Detect which cell encompasses the target text, then output its (X, Y) center coordinate. 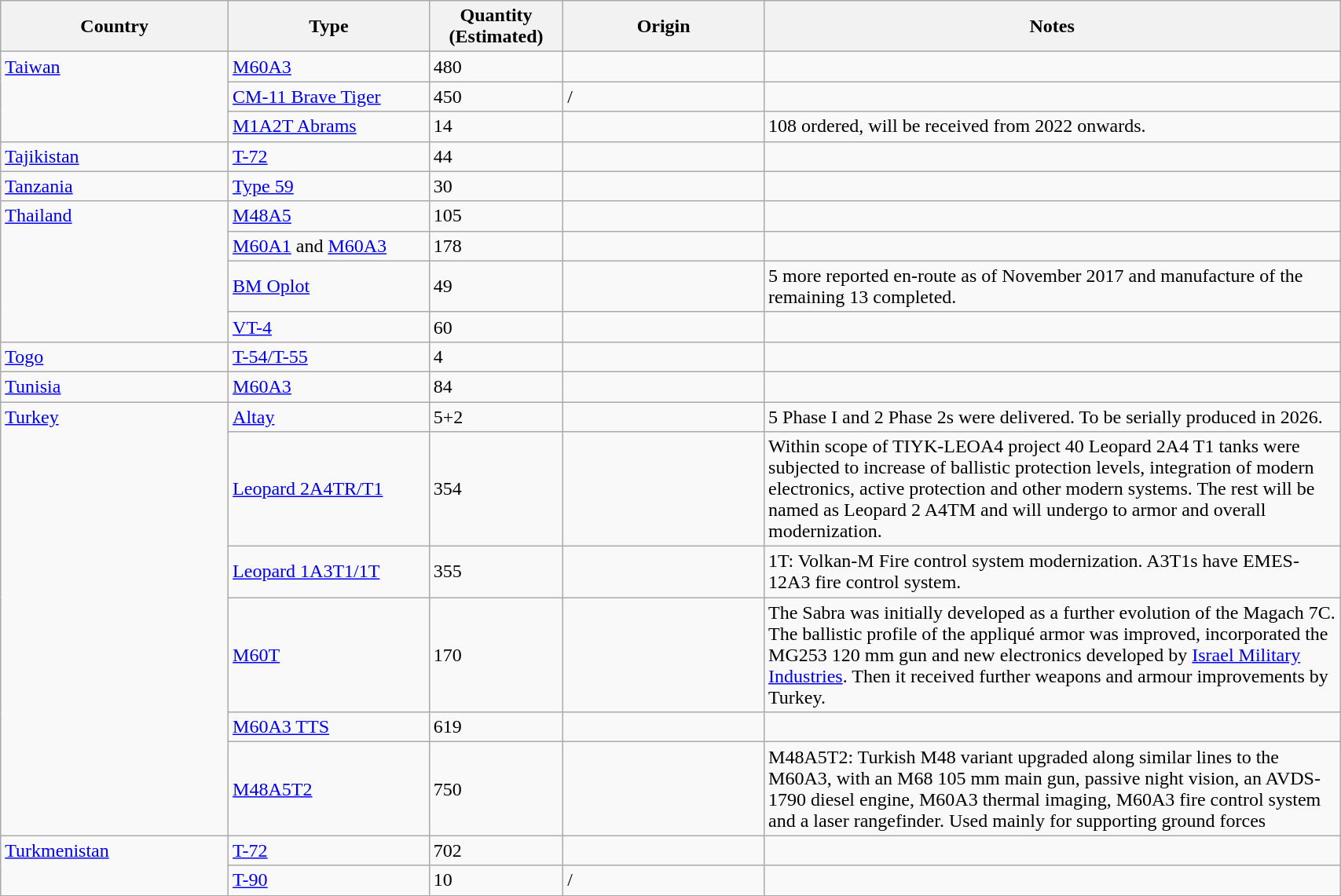
49 (496, 286)
480 (496, 67)
5 Phase I and 2 Phase 2s were delivered. To be serially produced in 2026. (1053, 417)
108 ordered, will be received from 2022 onwards. (1053, 126)
30 (496, 186)
178 (496, 246)
Country (115, 27)
44 (496, 156)
5 more reported en-route as of November 2017 and manufacture of the remaining 13 completed. (1053, 286)
619 (496, 727)
Tunisia (115, 386)
T-54/T-55 (329, 357)
M48A5T2 (329, 788)
Type (329, 27)
105 (496, 216)
Turkey (115, 619)
Leopard 2A4TR/T1 (329, 489)
355 (496, 572)
1T: Volkan-M Fire control system modernization. A3T1s have EMES-12A3 fire control system. (1053, 572)
M1A2T Abrams (329, 126)
Togo (115, 357)
Tanzania (115, 186)
Leopard 1A3T1/1T (329, 572)
CM-11 Brave Tiger (329, 97)
60 (496, 327)
14 (496, 126)
4 (496, 357)
BM Oplot (329, 286)
170 (496, 655)
Turkmenistan (115, 865)
Type 59 (329, 186)
M60A1 and M60A3 (329, 246)
5+2 (496, 417)
Taiwan (115, 97)
750 (496, 788)
Thailand (115, 272)
10 (496, 880)
Quantity (Estimated) (496, 27)
M60T (329, 655)
Origin (664, 27)
84 (496, 386)
VT-4 (329, 327)
Tajikistan (115, 156)
354 (496, 489)
T-90 (329, 880)
450 (496, 97)
702 (496, 850)
Altay (329, 417)
M48A5 (329, 216)
M60A3 TTS (329, 727)
Notes (1053, 27)
